Scan for the cell matching the given text and deliver its [X, Y] coordinate at center. 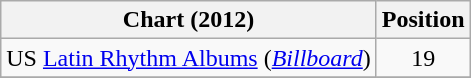
19 [423, 58]
Position [423, 20]
US Latin Rhythm Albums (Billboard) [189, 58]
Chart (2012) [189, 20]
